Return (X, Y) of the center of cell containing provided text 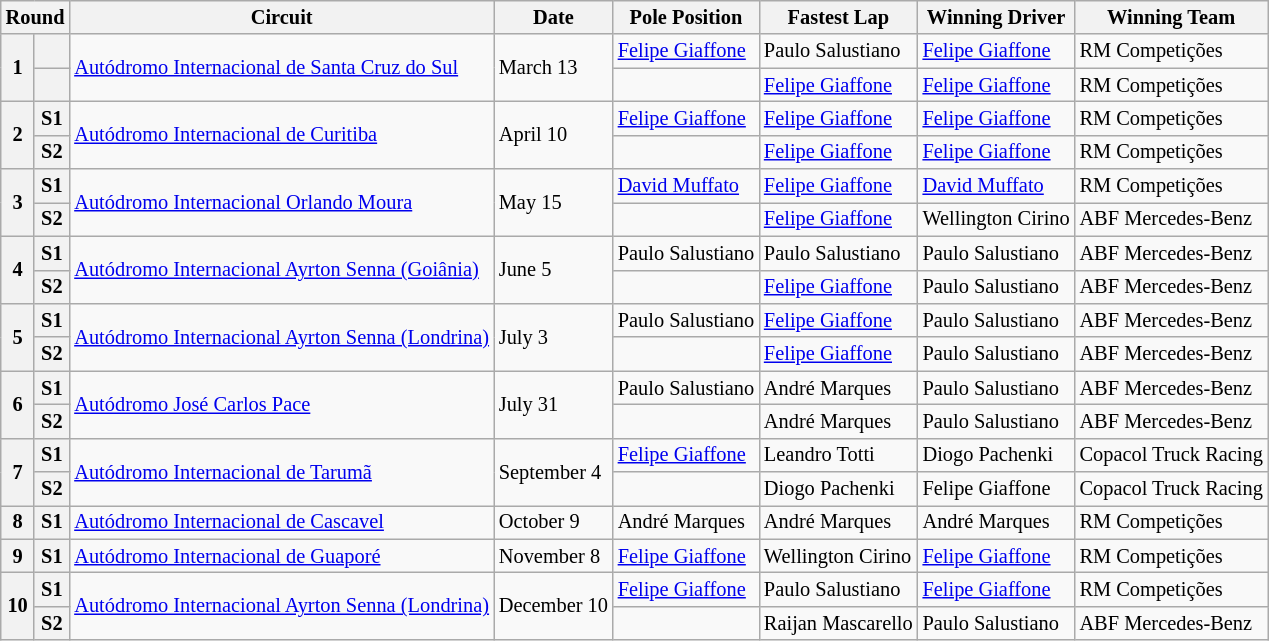
April 10 (554, 134)
3 (18, 202)
Winning Driver (996, 17)
Round (36, 17)
Circuit (282, 17)
6 (18, 404)
November 8 (554, 556)
Autódromo Internacional de Guaporé (282, 556)
10 (18, 606)
December 10 (554, 606)
Winning Team (1172, 17)
9 (18, 556)
June 5 (554, 270)
8 (18, 522)
July 3 (554, 336)
Autódromo Internacional Orlando Moura (282, 202)
Pole Position (686, 17)
Raijan Mascarello (838, 623)
March 13 (554, 68)
Autódromo Internacional de Santa Cruz do Sul (282, 68)
July 31 (554, 404)
May 15 (554, 202)
7 (18, 472)
4 (18, 270)
October 9 (554, 522)
Date (554, 17)
Autódromo Internacional de Tarumã (282, 472)
Fastest Lap (838, 17)
Autódromo José Carlos Pace (282, 404)
Leandro Totti (838, 455)
5 (18, 336)
Autódromo Internacional de Curitiba (282, 134)
Autódromo Internacional de Cascavel (282, 522)
September 4 (554, 472)
2 (18, 134)
1 (18, 68)
Autódromo Internacional Ayrton Senna (Goiânia) (282, 270)
